Return (x, y) of the center of cell containing provided text 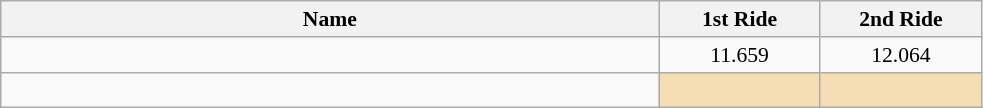
1st Ride (740, 19)
Name (330, 19)
12.064 (900, 55)
2nd Ride (900, 19)
11.659 (740, 55)
